Extract the [x, y] coordinate from the center of the cell holding the provided text.  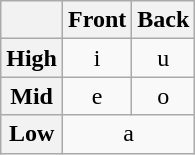
Mid [32, 96]
Back [164, 20]
u [164, 58]
Low [32, 134]
Front [98, 20]
a [129, 134]
o [164, 96]
High [32, 58]
i [98, 58]
e [98, 96]
